From the cell containing the given text, extract its center point as (X, Y) coordinate. 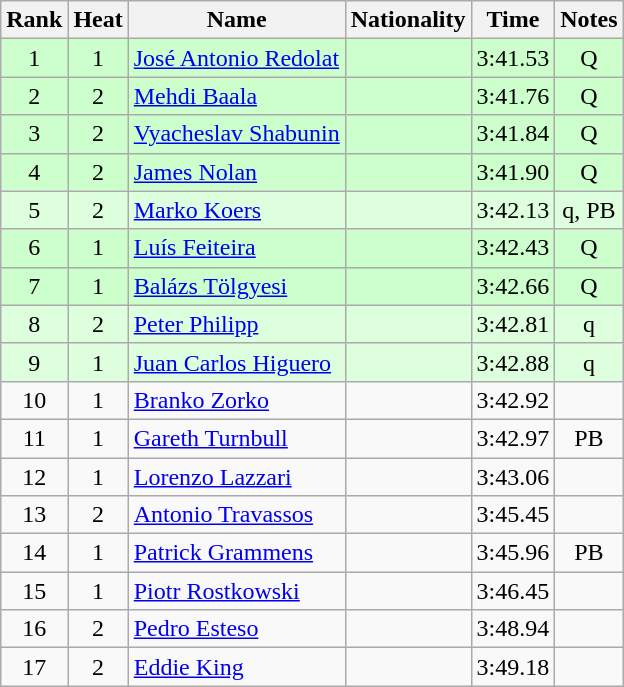
Time (513, 20)
3:42.81 (513, 324)
3:49.18 (513, 667)
3:42.88 (513, 362)
José Antonio Redolat (236, 58)
3:42.66 (513, 286)
6 (34, 248)
12 (34, 477)
Pedro Esteso (236, 629)
James Nolan (236, 172)
Luís Feiteira (236, 248)
Nationality (408, 20)
3 (34, 134)
3:41.90 (513, 172)
Patrick Grammens (236, 553)
16 (34, 629)
5 (34, 210)
3:41.76 (513, 96)
3:45.96 (513, 553)
3:41.53 (513, 58)
Marko Koers (236, 210)
Gareth Turnbull (236, 438)
3:42.92 (513, 400)
11 (34, 438)
Heat (98, 20)
13 (34, 515)
Branko Zorko (236, 400)
3:42.13 (513, 210)
3:45.45 (513, 515)
17 (34, 667)
Mehdi Baala (236, 96)
3:48.94 (513, 629)
Eddie King (236, 667)
Notes (589, 20)
Antonio Travassos (236, 515)
Lorenzo Lazzari (236, 477)
Rank (34, 20)
3:46.45 (513, 591)
15 (34, 591)
4 (34, 172)
3:41.84 (513, 134)
3:42.43 (513, 248)
Juan Carlos Higuero (236, 362)
7 (34, 286)
14 (34, 553)
q, PB (589, 210)
Vyacheslav Shabunin (236, 134)
9 (34, 362)
8 (34, 324)
3:43.06 (513, 477)
Piotr Rostkowski (236, 591)
3:42.97 (513, 438)
Balázs Tölgyesi (236, 286)
10 (34, 400)
Name (236, 20)
Peter Philipp (236, 324)
